Find where the given text appears and provide that cell's center as (X, Y) coordinate. 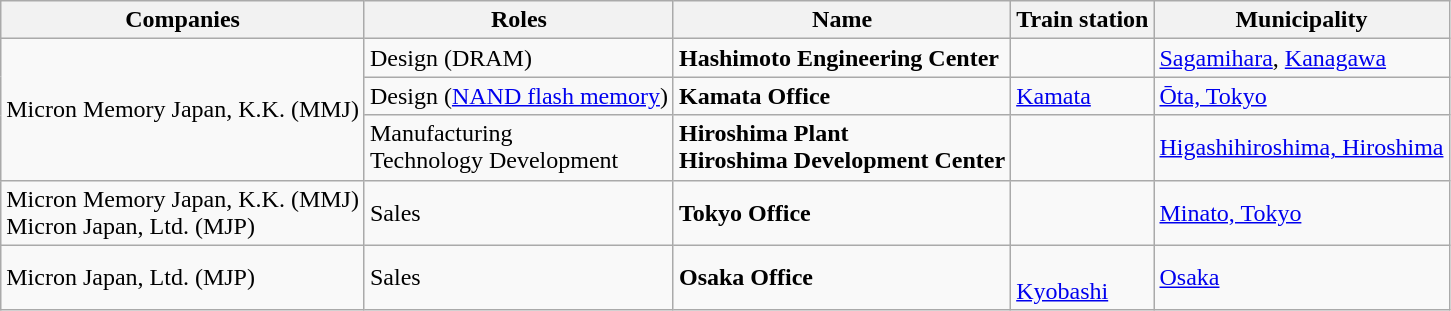
Kyobashi (1082, 278)
Minato, Tokyo (1302, 212)
Osaka Office (842, 278)
Hiroshima PlantHiroshima Development Center (842, 148)
Micron Japan, Ltd. (MJP) (183, 278)
Municipality (1302, 20)
Micron Memory Japan, K.K. (MMJ) (183, 110)
Design (DRAM) (518, 58)
Osaka (1302, 278)
Kamata Office (842, 96)
Train station (1082, 20)
Design (NAND flash memory) (518, 96)
Name (842, 20)
Hashimoto Engineering Center (842, 58)
Ōta, Tokyo (1302, 96)
Higashihiroshima, Hiroshima (1302, 148)
Roles (518, 20)
Kamata (1082, 96)
ManufacturingTechnology Development (518, 148)
Tokyo Office (842, 212)
Micron Memory Japan, K.K. (MMJ)Micron Japan, Ltd. (MJP) (183, 212)
Sagamihara, Kanagawa (1302, 58)
Companies (183, 20)
